From the cell containing the given text, extract its center point as [x, y] coordinate. 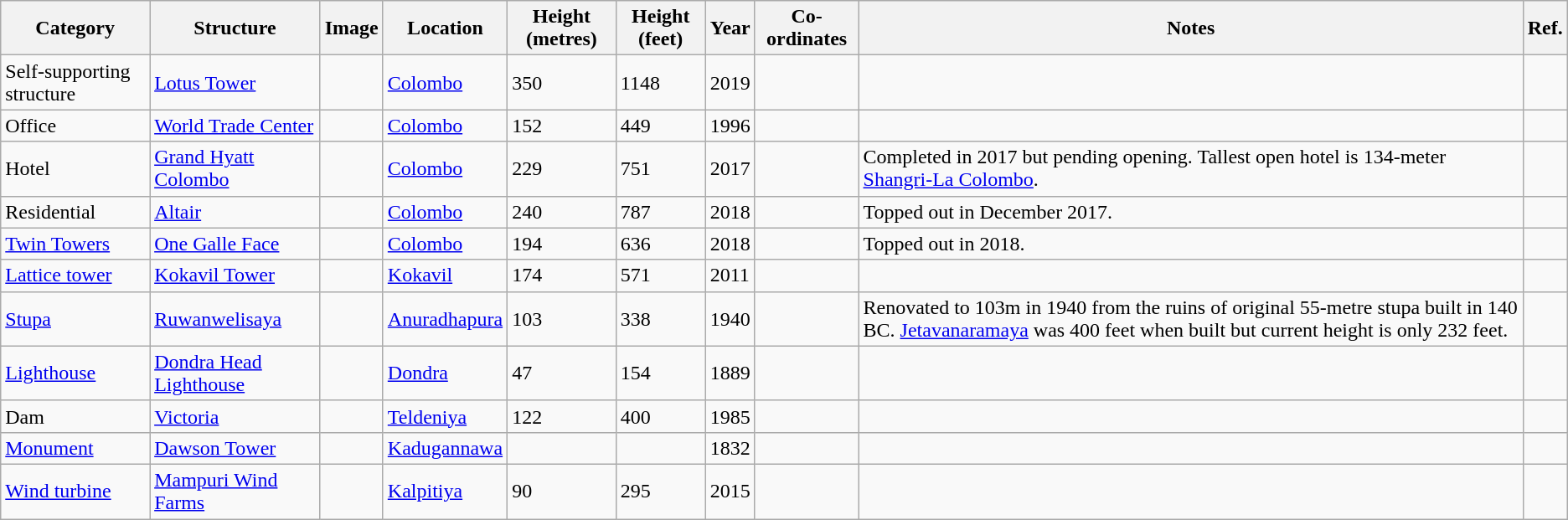
Year [730, 28]
Height (feet) [660, 28]
Kokavil [445, 275]
1832 [730, 448]
Teldeniya [445, 416]
350 [562, 82]
Structure [235, 28]
Location [445, 28]
122 [562, 416]
338 [660, 318]
154 [660, 373]
1148 [660, 82]
636 [660, 244]
1985 [730, 416]
Twin Towers [75, 244]
751 [660, 169]
174 [562, 275]
Category [75, 28]
Co-ordinates [807, 28]
Topped out in 2018. [1191, 244]
Lattice tower [75, 275]
2017 [730, 169]
Dawson Tower [235, 448]
Dondra [445, 373]
Lighthouse [75, 373]
90 [562, 491]
Office [75, 126]
Kalpitiya [445, 491]
Notes [1191, 28]
World Trade Center [235, 126]
240 [562, 212]
Kadugannawa [445, 448]
Completed in 2017 but pending opening. Tallest open hotel is 134-meter Shangri-La Colombo. [1191, 169]
47 [562, 373]
400 [660, 416]
Dam [75, 416]
194 [562, 244]
Stupa [75, 318]
Wind turbine [75, 491]
Ruwanwelisaya [235, 318]
Self-supporting structure [75, 82]
One Galle Face [235, 244]
Ref. [1545, 28]
449 [660, 126]
295 [660, 491]
2015 [730, 491]
1889 [730, 373]
Victoria [235, 416]
Height (metres) [562, 28]
Image [352, 28]
Grand Hyatt Colombo [235, 169]
103 [562, 318]
Residential [75, 212]
Altair [235, 212]
1996 [730, 126]
571 [660, 275]
2011 [730, 275]
2019 [730, 82]
1940 [730, 318]
Monument [75, 448]
229 [562, 169]
787 [660, 212]
Dondra Head Lighthouse [235, 373]
Topped out in December 2017. [1191, 212]
Hotel [75, 169]
152 [562, 126]
Mampuri Wind Farms [235, 491]
Kokavil Tower [235, 275]
Anuradhapura [445, 318]
Lotus Tower [235, 82]
